Extract the (x, y) coordinate from the center of the cell holding the provided text.  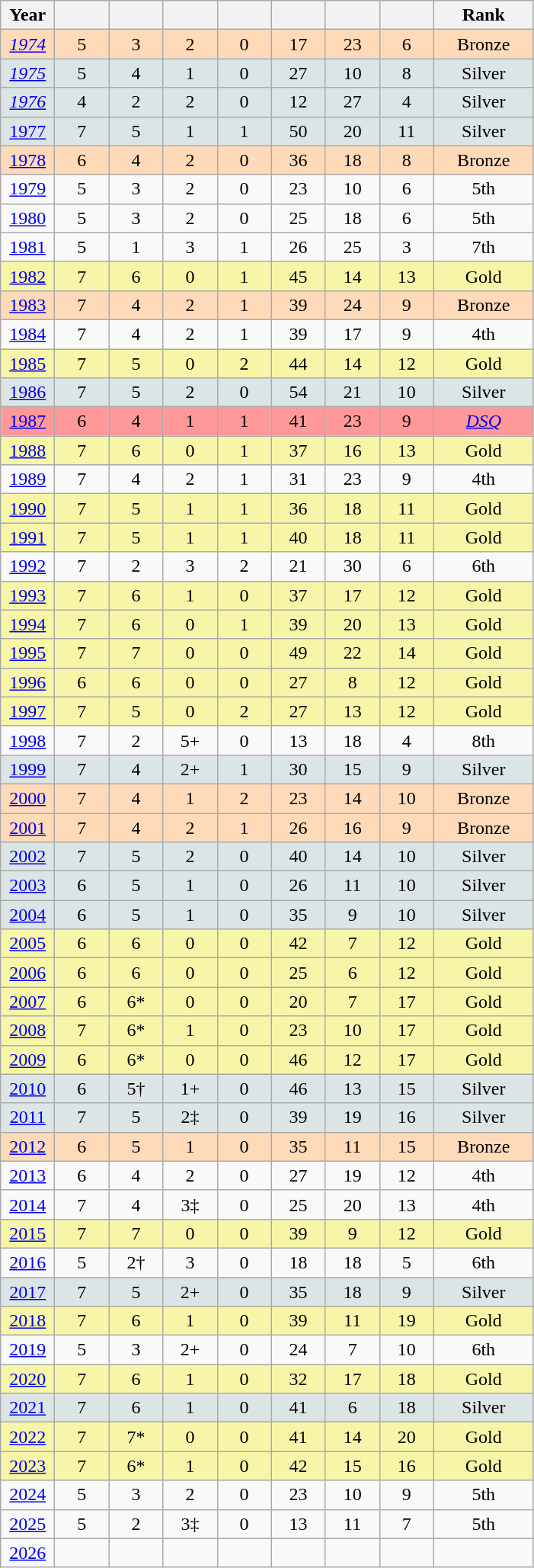
2011 (27, 1117)
1987 (27, 422)
2003 (27, 886)
1997 (27, 711)
Rank (483, 15)
1988 (27, 451)
1979 (27, 189)
1985 (27, 364)
22 (352, 653)
1986 (27, 393)
2006 (27, 973)
50 (299, 131)
32 (299, 1379)
2002 (27, 857)
2022 (27, 1437)
1982 (27, 276)
1990 (27, 508)
2025 (27, 1524)
2019 (27, 1350)
2020 (27, 1379)
2008 (27, 1031)
1981 (27, 247)
45 (299, 276)
2012 (27, 1146)
2009 (27, 1060)
1989 (27, 479)
49 (299, 653)
2023 (27, 1466)
44 (299, 364)
1993 (27, 595)
1978 (27, 160)
2017 (27, 1292)
1991 (27, 537)
2014 (27, 1204)
2010 (27, 1089)
2‡ (190, 1117)
5+ (190, 740)
2018 (27, 1321)
1995 (27, 653)
1992 (27, 566)
1974 (27, 44)
2021 (27, 1408)
2007 (27, 1002)
1984 (27, 334)
1983 (27, 305)
1977 (27, 131)
1+ (190, 1089)
2† (136, 1262)
1980 (27, 218)
2004 (27, 915)
DSQ (483, 422)
1976 (27, 102)
54 (299, 393)
2000 (27, 798)
2001 (27, 827)
2005 (27, 944)
1998 (27, 740)
1975 (27, 73)
1996 (27, 682)
2026 (27, 1553)
1994 (27, 624)
2016 (27, 1262)
8th (483, 740)
5† (136, 1089)
31 (299, 479)
1999 (27, 769)
2024 (27, 1495)
7th (483, 247)
2015 (27, 1233)
2013 (27, 1175)
Year (27, 15)
7* (136, 1437)
